Return (x, y) of the center of cell containing provided text 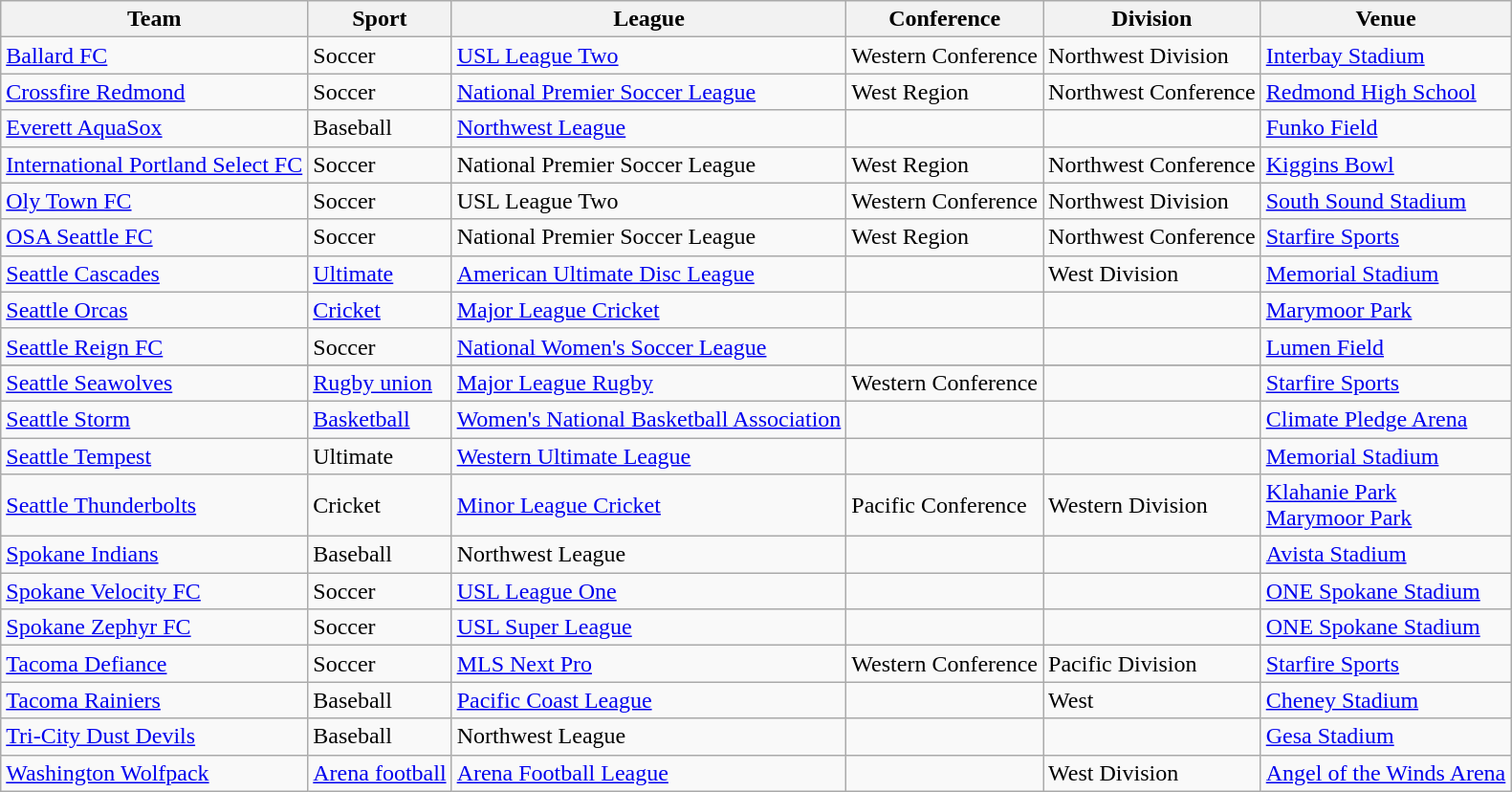
Women's National Basketball Association (648, 419)
Everett AquaSox (155, 128)
Redmond High School (1386, 92)
National Women's Soccer League (648, 346)
Pacific Conference (945, 505)
Seattle Orcas (155, 310)
MLS Next Pro (648, 664)
Tacoma Defiance (155, 664)
Lumen Field (1386, 346)
Major League Cricket (648, 310)
International Portland Select FC (155, 165)
USL Super League (648, 627)
Pacific Coast League (648, 700)
Rugby union (380, 383)
OSA Seattle FC (155, 237)
Division (1152, 19)
Seattle Cascades (155, 274)
West (1152, 700)
Interbay Stadium (1386, 55)
Klahanie ParkMarymoor Park (1386, 505)
Seattle Reign FC (155, 346)
Tri-City Dust Devils (155, 737)
Gesa Stadium (1386, 737)
Minor League Cricket (648, 505)
Western Ultimate League (648, 456)
Oly Town FC (155, 201)
Pacific Division (1152, 664)
Ballard FC (155, 55)
Avista Stadium (1386, 555)
South Sound Stadium (1386, 201)
American Ultimate Disc League (648, 274)
Venue (1386, 19)
Climate Pledge Arena (1386, 419)
Team (155, 19)
Crossfire Redmond (155, 92)
Spokane Indians (155, 555)
Conference (945, 19)
Basketball (380, 419)
Tacoma Rainiers (155, 700)
Marymoor Park (1386, 310)
Seattle Storm (155, 419)
Arena football (380, 773)
Angel of the Winds Arena (1386, 773)
Cheney Stadium (1386, 700)
Seattle Thunderbolts (155, 505)
USL League One (648, 591)
Spokane Velocity FC (155, 591)
Funko Field (1386, 128)
Washington Wolfpack (155, 773)
Kiggins Bowl (1386, 165)
Major League Rugby (648, 383)
Western Division (1152, 505)
League (648, 19)
Spokane Zephyr FC (155, 627)
Sport (380, 19)
Arena Football League (648, 773)
Seattle Tempest (155, 456)
Seattle Seawolves (155, 383)
